Capture the cell that displays the provided text and extract its [x, y] central coordinate. 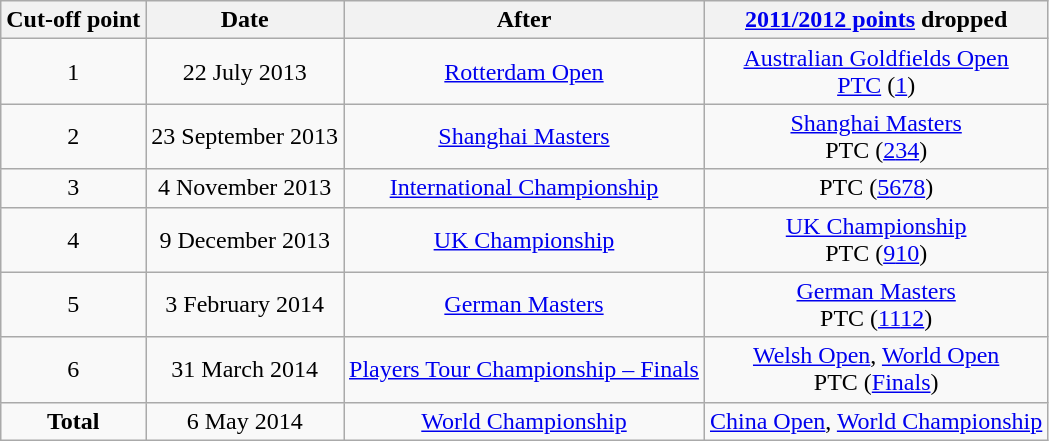
4 November 2013 [245, 188]
UK ChampionshipPTC (910) [876, 240]
6 May 2014 [245, 421]
Shanghai MastersPTC (234) [876, 136]
PTC (5678) [876, 188]
International Championship [524, 188]
Rotterdam Open [524, 72]
2 [74, 136]
9 December 2013 [245, 240]
3 February 2014 [245, 304]
1 [74, 72]
22 July 2013 [245, 72]
China Open, World Championship [876, 421]
Players Tour Championship – Finals [524, 370]
After [524, 20]
4 [74, 240]
3 [74, 188]
German MastersPTC (1112) [876, 304]
Welsh Open, World OpenPTC (Finals) [876, 370]
2011/2012 points dropped [876, 20]
23 September 2013 [245, 136]
Shanghai Masters [524, 136]
Date [245, 20]
Total [74, 421]
World Championship [524, 421]
UK Championship [524, 240]
5 [74, 304]
Australian Goldfields OpenPTC (1) [876, 72]
German Masters [524, 304]
Cut-off point [74, 20]
6 [74, 370]
31 March 2014 [245, 370]
